From the cell containing the given text, extract its center point as (X, Y) coordinate. 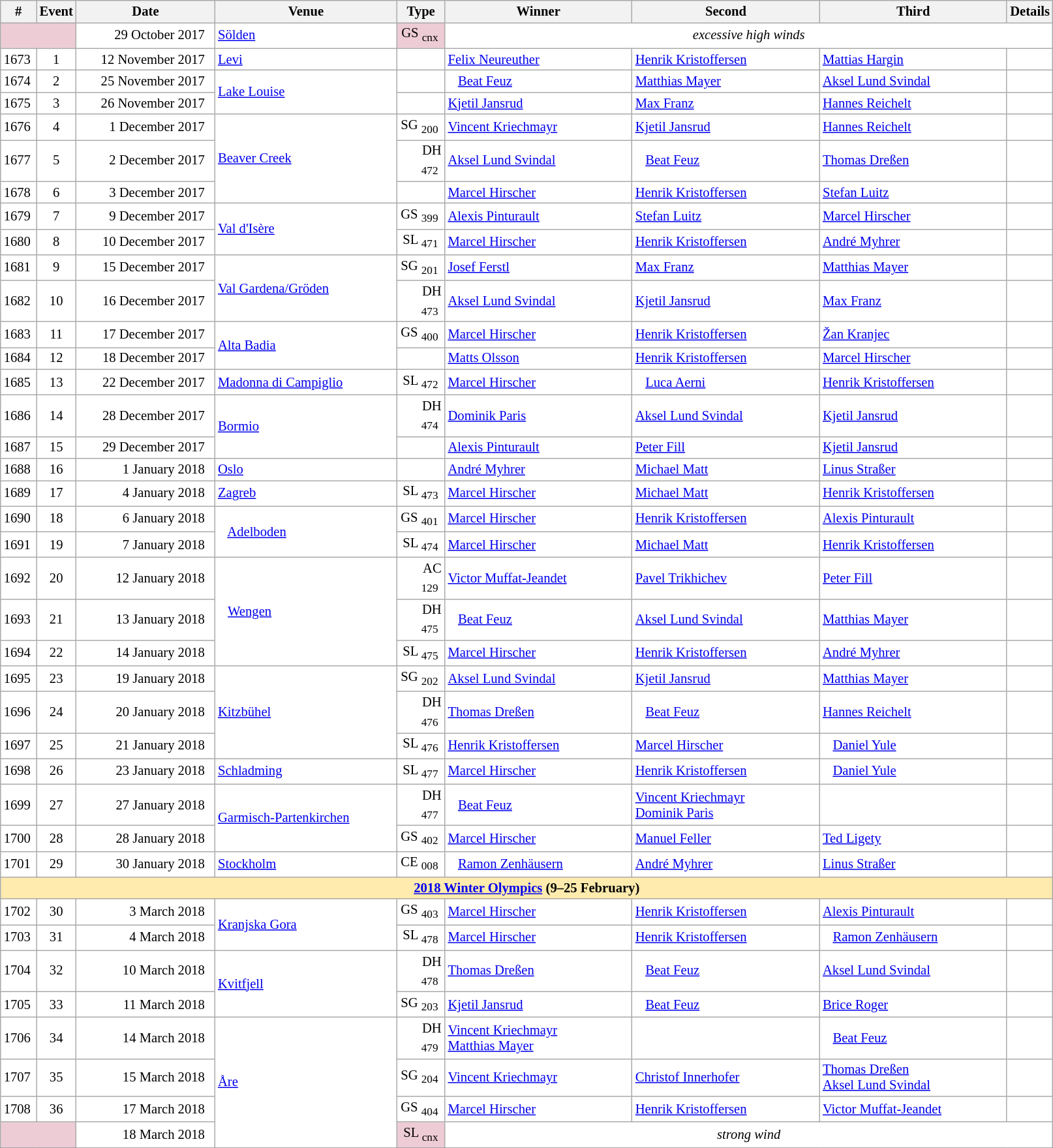
2 (56, 81)
22 December 2017 (145, 382)
1693 (18, 620)
Third (913, 11)
1684 (18, 358)
SL 478 (421, 937)
GS 400 (421, 334)
SL 476 (421, 745)
1695 (18, 678)
# (18, 11)
SG 202 (421, 678)
3 December 2017 (145, 192)
1680 (18, 241)
17 December 2017 (145, 334)
Adelboden (306, 532)
Kvitfjell (306, 984)
DH 476 (421, 712)
22 (56, 652)
29 (56, 864)
Type (421, 11)
GS 404 (421, 1109)
Christof Innerhofer (725, 1078)
Vincent Kriechmayr Dominik Paris (725, 805)
Luca Aerni (725, 382)
31 (56, 937)
DH 472 (421, 160)
Kitzbühel (306, 712)
9 December 2017 (145, 215)
1700 (18, 838)
SG 201 (421, 267)
27 January 2018 (145, 805)
Second (725, 11)
16 (56, 469)
14 January 2018 (145, 652)
Madonna di Campiglio (306, 382)
1681 (18, 267)
Date (145, 11)
13 January 2018 (145, 620)
20 January 2018 (145, 712)
11 (56, 334)
8 (56, 241)
Bormio (306, 427)
32 (56, 971)
Wengen (306, 611)
18 December 2017 (145, 358)
10 March 2018 (145, 971)
SL 475 (421, 652)
17 (56, 493)
1699 (18, 805)
15 December 2017 (145, 267)
CE 008 (421, 864)
6 January 2018 (145, 519)
1675 (18, 103)
1679 (18, 215)
Event (56, 11)
2 December 2017 (145, 160)
7 (56, 215)
18 March 2018 (145, 1135)
16 December 2017 (145, 301)
1674 (18, 81)
Stockholm (306, 864)
1677 (18, 160)
Schladming (306, 771)
6 (56, 192)
1706 (18, 1037)
SL 472 (421, 382)
1673 (18, 59)
25 November 2017 (145, 81)
Åre (306, 1082)
Dominik Paris (539, 415)
12 (56, 358)
Manuel Feller (725, 838)
DH 473 (421, 301)
13 (56, 382)
30 January 2018 (145, 864)
Pavel Trikhichev (725, 578)
1696 (18, 712)
1702 (18, 912)
15 (56, 447)
SL 477 (421, 771)
1691 (18, 544)
Sölden (306, 35)
AC 129 (421, 578)
29 October 2017 (145, 35)
7 January 2018 (145, 544)
23 (56, 678)
11 March 2018 (145, 1004)
GS 402 (421, 838)
strong wind (749, 1135)
1698 (18, 771)
Mattias Hargin (913, 59)
1683 (18, 334)
2018 Winter Olympics (9–25 February) (527, 888)
1 January 2018 (145, 469)
23 January 2018 (145, 771)
Alta Badia (306, 346)
Josef Ferstl (539, 267)
1703 (18, 937)
34 (56, 1037)
Garmisch-Partenkirchen (306, 818)
DH 474 (421, 415)
24 (56, 712)
26 November 2017 (145, 103)
GS cnx (421, 35)
Winner (539, 11)
15 March 2018 (145, 1078)
12 November 2017 (145, 59)
Levi (306, 59)
SL 474 (421, 544)
1705 (18, 1004)
1 (56, 59)
1708 (18, 1109)
Kranjska Gora (306, 925)
Žan Kranjec (913, 334)
GS 401 (421, 519)
Zagreb (306, 493)
Val d'Isère (306, 228)
10 December 2017 (145, 241)
1692 (18, 578)
Oslo (306, 469)
GS 399 (421, 215)
9 (56, 267)
1704 (18, 971)
1701 (18, 864)
18 (56, 519)
29 December 2017 (145, 447)
17 March 2018 (145, 1109)
19 January 2018 (145, 678)
1688 (18, 469)
36 (56, 1109)
5 (56, 160)
Venue (306, 11)
DH 478 (421, 971)
26 (56, 771)
33 (56, 1004)
SL 471 (421, 241)
4 January 2018 (145, 493)
Felix Neureuther (539, 59)
1697 (18, 745)
1676 (18, 127)
1707 (18, 1078)
Beaver Creek (306, 159)
19 (56, 544)
1682 (18, 301)
4 March 2018 (145, 937)
21 (56, 620)
SG 204 (421, 1078)
1686 (18, 415)
Matts Olsson (539, 358)
28 (56, 838)
1 December 2017 (145, 127)
12 January 2018 (145, 578)
28 January 2018 (145, 838)
25 (56, 745)
27 (56, 805)
SL cnx (421, 1135)
SG 200 (421, 127)
Val Gardena/Gröden (306, 288)
Brice Roger (913, 1004)
1687 (18, 447)
10 (56, 301)
1689 (18, 493)
14 March 2018 (145, 1037)
1690 (18, 519)
SL 473 (421, 493)
DH 475 (421, 620)
Ted Ligety (913, 838)
GS 403 (421, 912)
1694 (18, 652)
DH 479 (421, 1037)
20 (56, 578)
21 January 2018 (145, 745)
1685 (18, 382)
Vincent Kriechmayr Matthias Mayer (539, 1037)
Lake Louise (306, 92)
SG 203 (421, 1004)
3 March 2018 (145, 912)
28 December 2017 (145, 415)
30 (56, 912)
excessive high winds (749, 35)
DH 477 (421, 805)
Details (1030, 11)
4 (56, 127)
14 (56, 415)
3 (56, 103)
Thomas Dreßen Aksel Lund Svindal (913, 1078)
1678 (18, 192)
35 (56, 1078)
